Output the (x, y) coordinate of the center of the cell containing the given text.  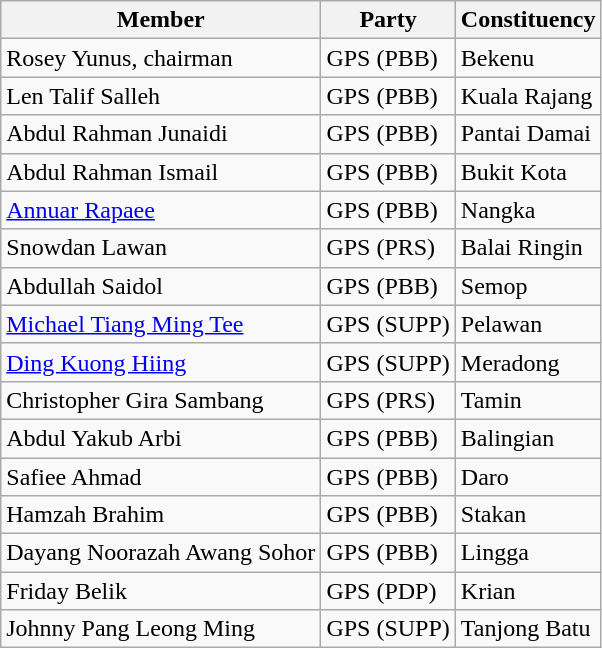
Tamin (528, 400)
Bukit Kota (528, 172)
Pantai Damai (528, 134)
Michael Tiang Ming Tee (161, 324)
GPS (PDP) (388, 591)
Abdullah Saidol (161, 286)
Nangka (528, 210)
Safiee Ahmad (161, 477)
Snowdan Lawan (161, 248)
Johnny Pang Leong Ming (161, 629)
Ding Kuong Hiing (161, 362)
Semop (528, 286)
Member (161, 20)
Constituency (528, 20)
Stakan (528, 515)
Abdul Yakub Arbi (161, 438)
Tanjong Batu (528, 629)
Party (388, 20)
Balai Ringin (528, 248)
Dayang Noorazah Awang Sohor (161, 553)
Len Talif Salleh (161, 96)
Annuar Rapaee (161, 210)
Daro (528, 477)
Krian (528, 591)
Friday Belik (161, 591)
Kuala Rajang (528, 96)
Pelawan (528, 324)
Meradong (528, 362)
Balingian (528, 438)
Hamzah Brahim (161, 515)
Abdul Rahman Junaidi (161, 134)
Rosey Yunus, chairman (161, 58)
Christopher Gira Sambang (161, 400)
Lingga (528, 553)
Bekenu (528, 58)
Abdul Rahman Ismail (161, 172)
